Search for the cell housing the specified text and yield its [X, Y] center coordinate. 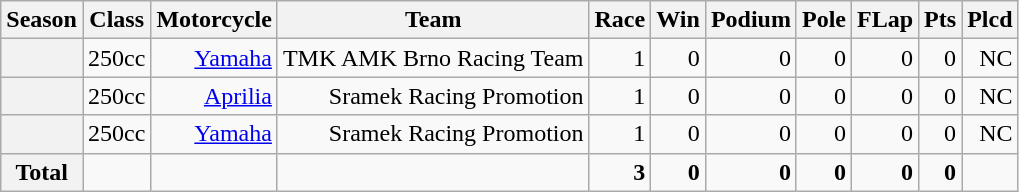
Total [42, 172]
Win [678, 20]
Season [42, 20]
3 [620, 172]
Motorcycle [214, 20]
Pts [940, 20]
Team [433, 20]
FLap [886, 20]
Race [620, 20]
Class [116, 20]
Pole [824, 20]
Podium [750, 20]
Plcd [990, 20]
Aprilia [214, 96]
TMK AMK Brno Racing Team [433, 58]
